Return the (X, Y) coordinate for the center point of the cell that contains the specified text.  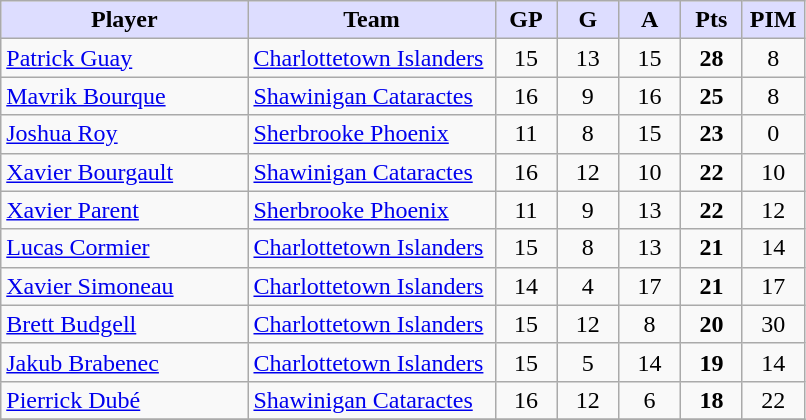
Patrick Guay (124, 58)
0 (773, 134)
30 (773, 324)
Xavier Bourgault (124, 172)
18 (711, 400)
GP (526, 20)
Joshua Roy (124, 134)
PIM (773, 20)
6 (650, 400)
5 (588, 362)
28 (711, 58)
Pierrick Dubé (124, 400)
A (650, 20)
19 (711, 362)
Brett Budgell (124, 324)
Team (372, 20)
Xavier Simoneau (124, 286)
Player (124, 20)
Jakub Brabenec (124, 362)
23 (711, 134)
Lucas Cormier (124, 248)
Mavrik Bourque (124, 96)
Pts (711, 20)
G (588, 20)
25 (711, 96)
Xavier Parent (124, 210)
4 (588, 286)
20 (711, 324)
